Identify which cell holds the provided text, then report its (x, y) central coordinate. 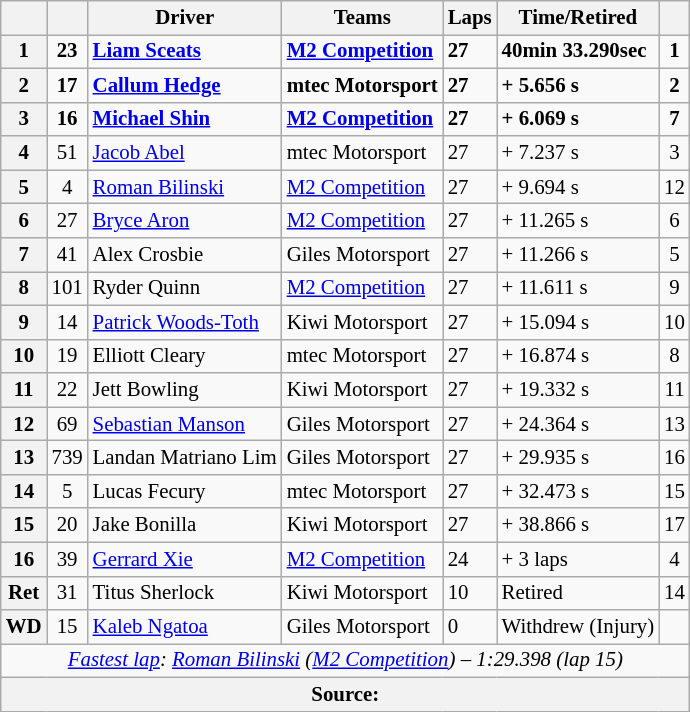
40min 33.290sec (578, 51)
+ 7.237 s (578, 153)
41 (68, 255)
20 (68, 525)
+ 11.611 s (578, 288)
Roman Bilinski (185, 187)
Ret (24, 593)
Sebastian Manson (185, 424)
Laps (470, 18)
Gerrard Xie (185, 559)
+ 19.332 s (578, 390)
Titus Sherlock (185, 593)
Source: (346, 695)
Time/Retired (578, 18)
Retired (578, 593)
Alex Crosbie (185, 255)
Teams (362, 18)
WD (24, 627)
23 (68, 51)
Jacob Abel (185, 153)
Withdrew (Injury) (578, 627)
Jake Bonilla (185, 525)
Ryder Quinn (185, 288)
24 (470, 559)
19 (68, 356)
+ 15.094 s (578, 322)
Liam Sceats (185, 51)
+ 9.694 s (578, 187)
Jett Bowling (185, 390)
+ 3 laps (578, 559)
Patrick Woods-Toth (185, 322)
Kaleb Ngatoa (185, 627)
39 (68, 559)
101 (68, 288)
+ 5.656 s (578, 85)
Bryce Aron (185, 221)
Landan Matriano Lim (185, 458)
+ 11.265 s (578, 221)
+ 38.866 s (578, 525)
+ 11.266 s (578, 255)
+ 32.473 s (578, 491)
739 (68, 458)
Callum Hedge (185, 85)
+ 29.935 s (578, 458)
Michael Shin (185, 119)
Driver (185, 18)
51 (68, 153)
+ 24.364 s (578, 424)
Lucas Fecury (185, 491)
22 (68, 390)
Elliott Cleary (185, 356)
+ 16.874 s (578, 356)
Fastest lap: Roman Bilinski (M2 Competition) – 1:29.398 (lap 15) (346, 661)
0 (470, 627)
31 (68, 593)
69 (68, 424)
+ 6.069 s (578, 119)
